Locate the cell with the specified text and output its (X, Y) center coordinate. 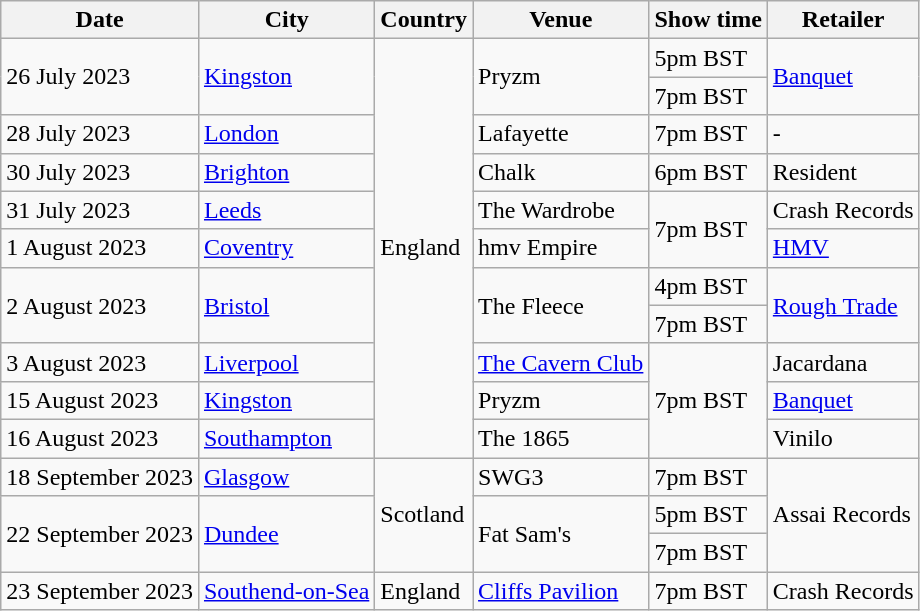
Dundee (286, 534)
Date (100, 20)
2 August 2023 (100, 305)
HMV (843, 248)
hmv Empire (561, 248)
6pm BST (708, 172)
Cliffs Pavilion (561, 591)
30 July 2023 (100, 172)
15 August 2023 (100, 400)
Rough Trade (843, 305)
Southampton (286, 438)
Jacardana (843, 362)
City (286, 20)
Southend-on-Sea (286, 591)
18 September 2023 (100, 477)
London (286, 134)
16 August 2023 (100, 438)
Glasgow (286, 477)
The Fleece (561, 305)
26 July 2023 (100, 77)
Retailer (843, 20)
22 September 2023 (100, 534)
The Wardrobe (561, 210)
31 July 2023 (100, 210)
Resident (843, 172)
Liverpool (286, 362)
Venue (561, 20)
Country (424, 20)
Vinilo (843, 438)
3 August 2023 (100, 362)
Chalk (561, 172)
- (843, 134)
Lafayette (561, 134)
The 1865 (561, 438)
Scotland (424, 515)
Fat Sam's (561, 534)
Bristol (286, 305)
28 July 2023 (100, 134)
SWG3 (561, 477)
Leeds (286, 210)
Coventry (286, 248)
The Cavern Club (561, 362)
Assai Records (843, 515)
Brighton (286, 172)
4pm BST (708, 286)
1 August 2023 (100, 248)
23 September 2023 (100, 591)
Show time (708, 20)
